Return [x, y] of the center of cell containing provided text 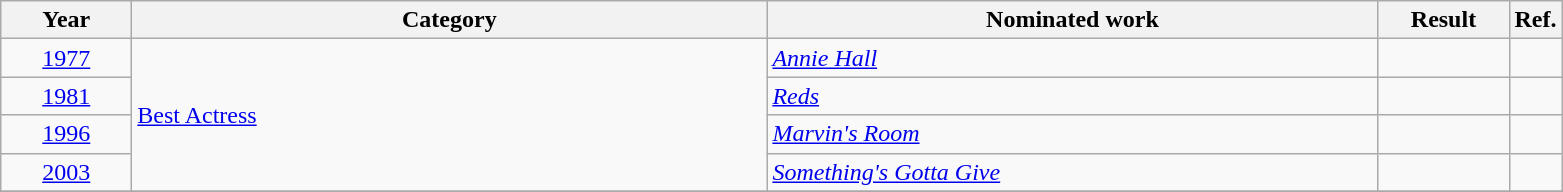
Year [66, 20]
Nominated work [1072, 20]
Best Actress [450, 115]
Result [1444, 20]
Marvin's Room [1072, 134]
Ref. [1536, 20]
Annie Hall [1072, 58]
Something's Gotta Give [1072, 172]
Category [450, 20]
1981 [66, 96]
2003 [66, 172]
1977 [66, 58]
1996 [66, 134]
Reds [1072, 96]
